Provide the (X, Y) coordinate of the cell's center where the given text is located.  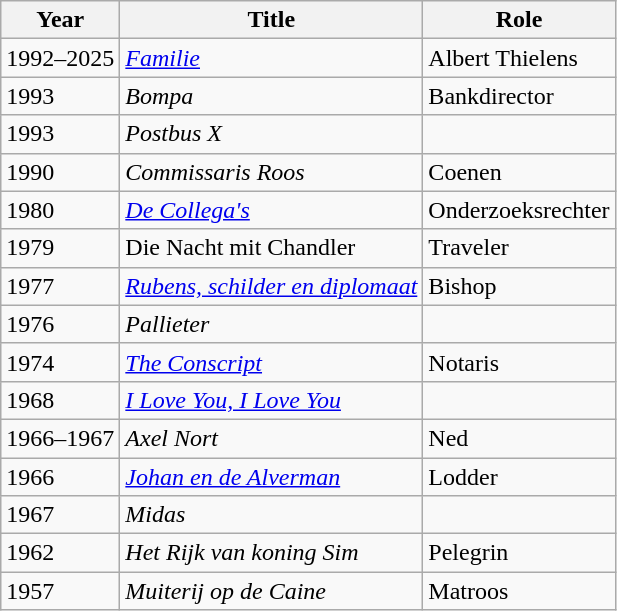
Midas (272, 515)
Pelegrin (519, 553)
The Conscript (272, 362)
Role (519, 20)
I Love You, I Love You (272, 400)
1968 (60, 400)
1974 (60, 362)
1966 (60, 477)
Bishop (519, 286)
1962 (60, 553)
Ned (519, 438)
Postbus X (272, 134)
Familie (272, 58)
Albert Thielens (519, 58)
Rubens, schilder en diplomaat (272, 286)
Het Rijk van koning Sim (272, 553)
1966–1967 (60, 438)
Title (272, 20)
De Collega's (272, 210)
1977 (60, 286)
1990 (60, 172)
1979 (60, 248)
1980 (60, 210)
Matroos (519, 591)
Axel Nort (272, 438)
Die Nacht mit Chandler (272, 248)
Notaris (519, 362)
Onderzoeksrechter (519, 210)
Coenen (519, 172)
Traveler (519, 248)
1976 (60, 324)
Pallieter (272, 324)
Commissaris Roos (272, 172)
Lodder (519, 477)
Bompa (272, 96)
1992–2025 (60, 58)
Bankdirector (519, 96)
1967 (60, 515)
1957 (60, 591)
Muiterij op de Caine (272, 591)
Year (60, 20)
Johan en de Alverman (272, 477)
